For the text-containing cell, return its midpoint in (x, y) coordinate format. 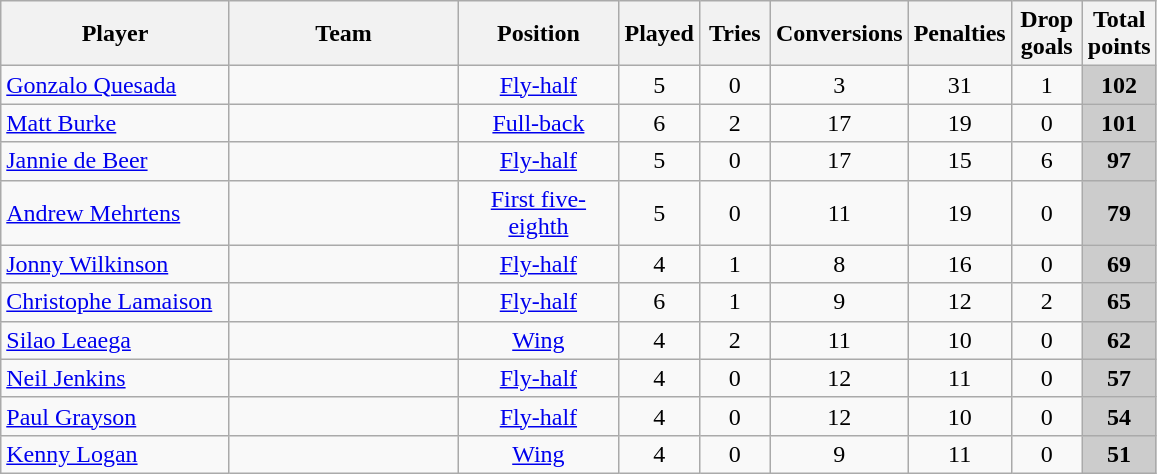
Gonzalo Quesada (116, 85)
Andrew Mehrtens (116, 212)
Position (538, 34)
51 (1119, 454)
Full-back (538, 123)
8 (839, 264)
102 (1119, 85)
Neil Jenkins (116, 378)
First five-eighth (538, 212)
3 (839, 85)
Tries (734, 34)
65 (1119, 302)
62 (1119, 340)
69 (1119, 264)
Matt Burke (116, 123)
16 (960, 264)
79 (1119, 212)
Drop goals (1046, 34)
Christophe Lamaison (116, 302)
Penalties (960, 34)
Jannie de Beer (116, 161)
57 (1119, 378)
Conversions (839, 34)
97 (1119, 161)
Paul Grayson (116, 416)
31 (960, 85)
Silao Leaega (116, 340)
Team (344, 34)
Played (659, 34)
Kenny Logan (116, 454)
101 (1119, 123)
54 (1119, 416)
15 (960, 161)
Jonny Wilkinson (116, 264)
Total points (1119, 34)
Player (116, 34)
